Return the [X, Y] coordinate for the center point of the cell that contains the specified text.  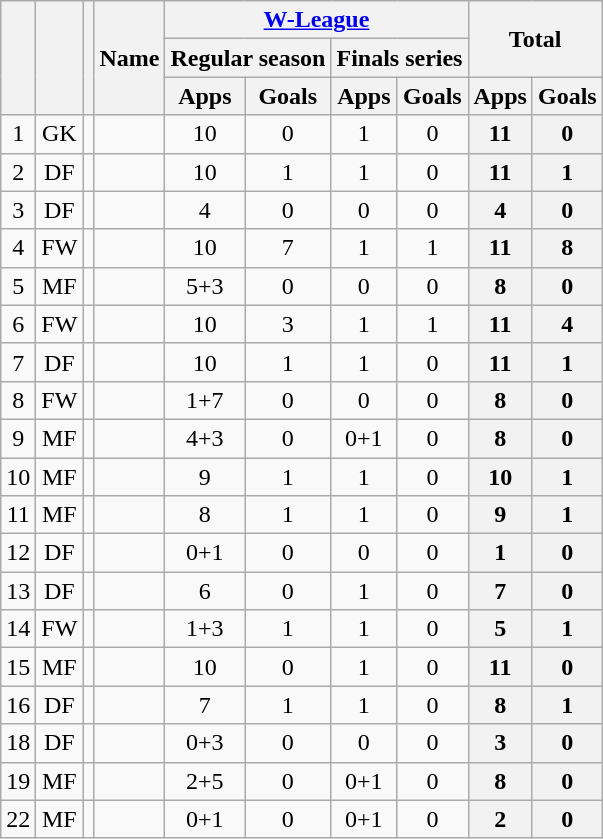
1+3 [205, 629]
19 [18, 781]
15 [18, 667]
W-League [316, 20]
4+3 [205, 438]
0+3 [205, 743]
GK [60, 134]
12 [18, 553]
Name [130, 58]
16 [18, 705]
2+5 [205, 781]
5+3 [205, 286]
Regular season [248, 58]
1+7 [205, 400]
Finals series [400, 58]
22 [18, 819]
13 [18, 591]
18 [18, 743]
14 [18, 629]
Total [535, 39]
